Return (x, y) of the center of cell containing provided text 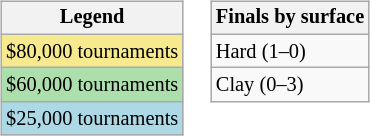
$25,000 tournaments (92, 119)
Legend (92, 18)
$60,000 tournaments (92, 85)
Finals by surface (290, 18)
Hard (1–0) (290, 51)
$80,000 tournaments (92, 51)
Clay (0–3) (290, 85)
